Return the (X, Y) coordinate for the center point of the cell that contains the specified text.  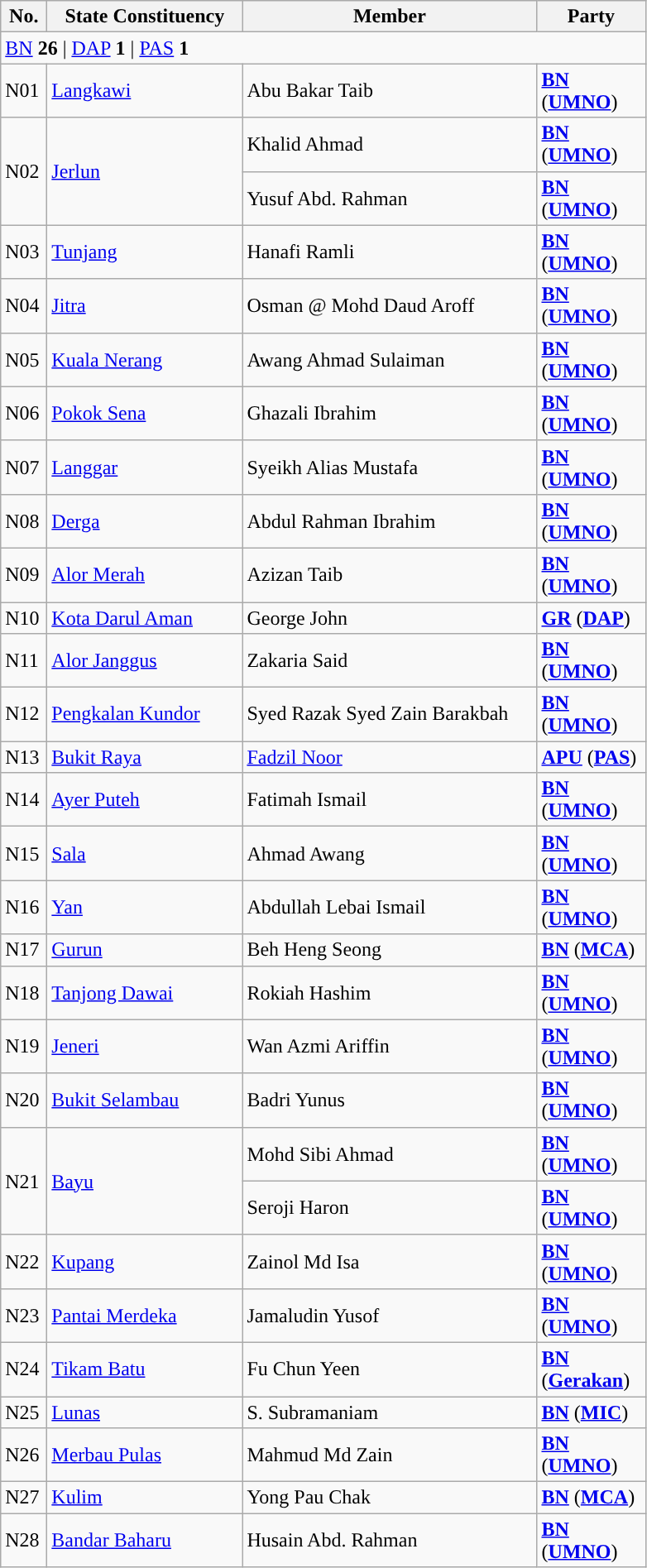
N15 (24, 854)
Zakaria Said (390, 660)
N07 (24, 467)
Sala (145, 854)
N06 (24, 414)
Yusuf Abd. Rahman (390, 199)
N12 (24, 715)
Syeikh Alias Mustafa (390, 467)
Tanjong Dawai (145, 993)
Merbau Pulas (145, 1455)
Fu Chun Yeen (390, 1369)
N18 (24, 993)
BN (MIC) (591, 1412)
N05 (24, 359)
Beh Heng Seong (390, 950)
Pantai Merdeka (145, 1316)
N25 (24, 1412)
N19 (24, 1046)
N22 (24, 1261)
APU (PAS) (591, 757)
Lunas (145, 1412)
Husain Abd. Rahman (390, 1541)
Seroji Haron (390, 1208)
N01 (24, 91)
N16 (24, 907)
Mohd Sibi Ahmad (390, 1153)
N28 (24, 1541)
Kulim (145, 1498)
N23 (24, 1316)
S. Subramaniam (390, 1412)
Langkawi (145, 91)
Abu Bakar Taib (390, 91)
Pokok Sena (145, 414)
Osman @ Mohd Daud Aroff (390, 306)
Member (390, 17)
Bandar Baharu (145, 1541)
BN (Gerakan) (591, 1369)
Mahmud Md Zain (390, 1455)
Ayer Puteh (145, 799)
Party (591, 17)
Yan (145, 907)
N03 (24, 252)
Bukit Raya (145, 757)
N24 (24, 1369)
Jitra (145, 306)
N02 (24, 171)
N08 (24, 521)
N04 (24, 306)
Abdullah Lebai Ismail (390, 907)
Rokiah Hashim (390, 993)
Bukit Selambau (145, 1100)
Tunjang (145, 252)
Awang Ahmad Sulaiman (390, 359)
Kota Darul Aman (145, 618)
No. (24, 17)
Jerlun (145, 171)
N21 (24, 1181)
Hanafi Ramli (390, 252)
Wan Azmi Ariffin (390, 1046)
Langgar (145, 467)
Khalid Ahmad (390, 144)
Ahmad Awang (390, 854)
N09 (24, 574)
Jeneri (145, 1046)
Syed Razak Syed Zain Barakbah (390, 715)
Fadzil Noor (390, 757)
Kuala Nerang (145, 359)
Jamaludin Yusof (390, 1316)
Gurun (145, 950)
N13 (24, 757)
State Constituency (145, 17)
GR (DAP) (591, 618)
Bayu (145, 1181)
N20 (24, 1100)
N11 (24, 660)
N17 (24, 950)
Ghazali Ibrahim (390, 414)
Badri Yunus (390, 1100)
Alor Merah (145, 574)
Derga (145, 521)
BN 26 | DAP 1 | PAS 1 (323, 48)
Pengkalan Kundor (145, 715)
Alor Janggus (145, 660)
Yong Pau Chak (390, 1498)
N10 (24, 618)
George John (390, 618)
N26 (24, 1455)
Zainol Md Isa (390, 1261)
N27 (24, 1498)
Kupang (145, 1261)
Fatimah Ismail (390, 799)
Azizan Taib (390, 574)
N14 (24, 799)
Tikam Batu (145, 1369)
Abdul Rahman Ibrahim (390, 521)
